Output the [x, y] coordinate of the center of the cell containing the given text.  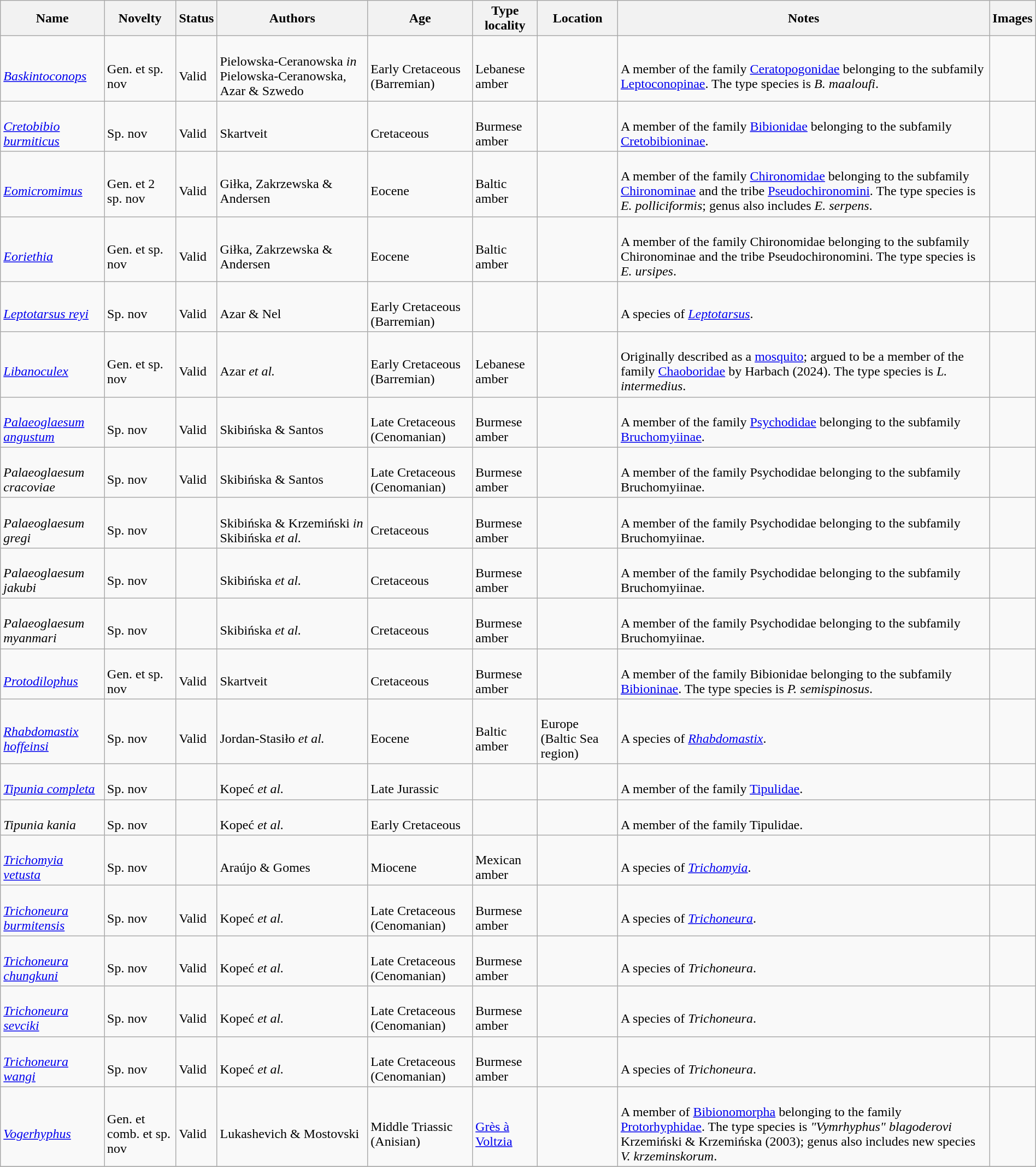
Trichoneura wangi [52, 1062]
Jordan-Stasiło et al. [292, 731]
Gen. et 2 sp. nov [140, 184]
A species of Rhabdomastix. [803, 731]
Tipunia kania [52, 818]
Trichoneura chungkuni [52, 961]
Authors [292, 19]
Novelty [140, 19]
Rhabdomastix hoffeinsi [52, 731]
A member of the family Bibionidae belonging to the subfamily Bibioninae. The type species is P. semispinosus. [803, 673]
Eomicromimus [52, 184]
A member of the family Ceratopogonidae belonging to the subfamily Leptoconopinae. The type species is B. maaloufi. [803, 69]
Originally described as a mosquito; argued to be a member of the family Chaoboridae by Harbach (2024). The type species is L. intermedius. [803, 364]
Trichomyia vetusta [52, 860]
Baskintoconops [52, 69]
Vogerhyphus [52, 1127]
A species of Leptotarsus. [803, 307]
Status [197, 19]
Notes [803, 19]
Location [578, 19]
Palaeoglaesum jakubi [52, 573]
Protodilophus [52, 673]
Palaeoglaesum angustum [52, 422]
Middle Triassic (Anisian) [420, 1127]
Name [52, 19]
Libanoculex [52, 364]
Images [1013, 19]
Age [420, 19]
Tipunia completa [52, 782]
Eoriethia [52, 249]
Palaeoglaesum cracoviae [52, 472]
Late Jurassic [420, 782]
Azar et al. [292, 364]
Europe (Baltic Sea region) [578, 731]
Trichoneura sevciki [52, 1011]
Leptotarsus reyi [52, 307]
Skibińska & Krzemiński in Skibińska et al. [292, 523]
Mexican amber [505, 860]
Trichoneura burmitensis [52, 911]
Cretobibio burmiticus [52, 126]
Lukashevich & Mostovski [292, 1127]
Type locality [505, 19]
Araújo & Gomes [292, 860]
Miocene [420, 860]
Palaeoglaesum myanmari [52, 623]
A species of Trichomyia. [803, 860]
A member of the family Chironomidae belonging to the subfamily Chironominae and the tribe Pseudochironomini. The type species is E. ursipes. [803, 249]
Pielowska-Ceranowska in Pielowska-Ceranowska, Azar & Szwedo [292, 69]
A member of the family Bibionidae belonging to the subfamily Cretobibioninae. [803, 126]
Grès à Voltzia [505, 1127]
Early Cretaceous [420, 818]
Gen. et comb. et sp. nov [140, 1127]
Palaeoglaesum gregi [52, 523]
Azar & Nel [292, 307]
